Extract the [X, Y] coordinate from the center of the cell holding the provided text.  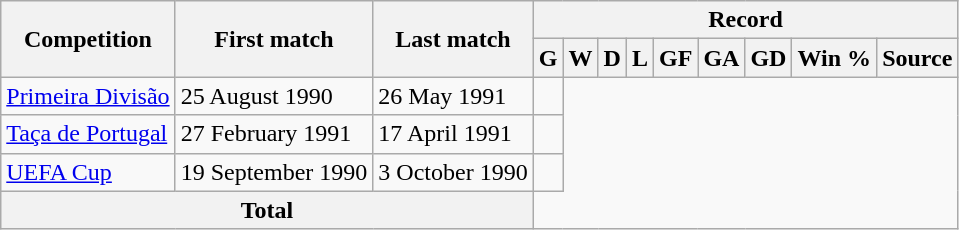
3 October 1990 [453, 172]
GD [768, 58]
Total [267, 210]
26 May 1991 [453, 96]
Source [918, 58]
G [548, 58]
GA [722, 58]
UEFA Cup [88, 172]
Win % [834, 58]
25 August 1990 [274, 96]
GF [675, 58]
17 April 1991 [453, 134]
19 September 1990 [274, 172]
Competition [88, 39]
D [612, 58]
L [640, 58]
First match [274, 39]
Last match [453, 39]
Taça de Portugal [88, 134]
Record [746, 20]
W [580, 58]
Primeira Divisão [88, 96]
27 February 1991 [274, 134]
